Identify which cell holds the provided text, then report its [X, Y] central coordinate. 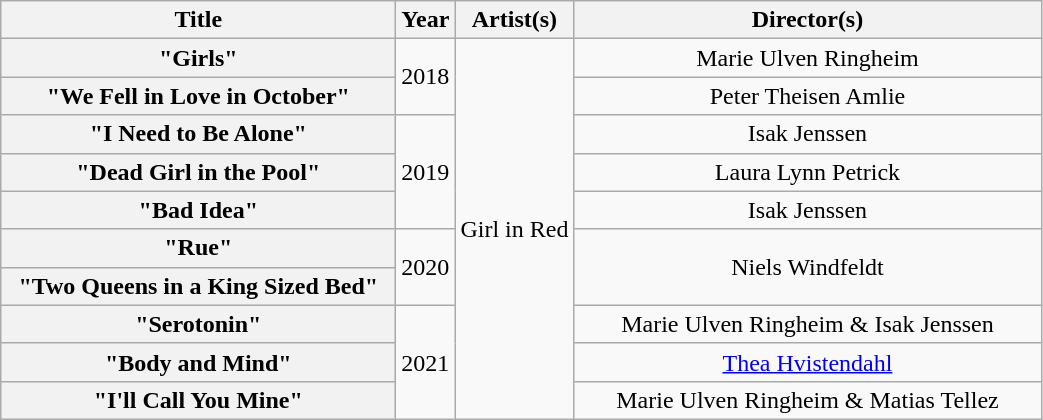
Thea Hvistendahl [808, 362]
Marie Ulven Ringheim [808, 58]
Girl in Red [514, 230]
Laura Lynn Petrick [808, 172]
Marie Ulven Ringheim & Matias Tellez [808, 400]
Director(s) [808, 20]
2019 [426, 172]
"Dead Girl in the Pool" [198, 172]
Marie Ulven Ringheim & Isak Jenssen [808, 324]
Title [198, 20]
Peter Theisen Amlie [808, 96]
"Body and Mind" [198, 362]
"We Fell in Love in October" [198, 96]
2020 [426, 267]
2018 [426, 77]
"I'll Call You Mine" [198, 400]
Year [426, 20]
"Rue" [198, 248]
Artist(s) [514, 20]
"Serotonin" [198, 324]
2021 [426, 362]
"I Need to Be Alone" [198, 134]
Niels Windfeldt [808, 267]
"Bad Idea" [198, 210]
"Two Queens in a King Sized Bed" [198, 286]
"Girls" [198, 58]
